Search for the cell housing the specified text and yield its (x, y) center coordinate. 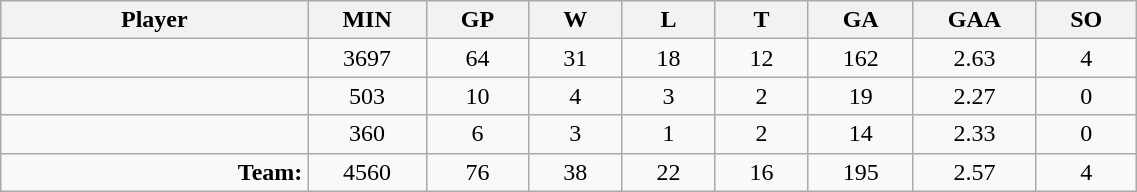
6 (477, 134)
31 (576, 58)
GAA (974, 20)
76 (477, 172)
1 (668, 134)
L (668, 20)
GP (477, 20)
2.27 (974, 96)
503 (367, 96)
MIN (367, 20)
10 (477, 96)
22 (668, 172)
12 (762, 58)
2.33 (974, 134)
Player (154, 20)
14 (860, 134)
19 (860, 96)
38 (576, 172)
W (576, 20)
Team: (154, 172)
T (762, 20)
16 (762, 172)
SO (1086, 20)
2.57 (974, 172)
4560 (367, 172)
360 (367, 134)
2.63 (974, 58)
195 (860, 172)
GA (860, 20)
64 (477, 58)
18 (668, 58)
3697 (367, 58)
162 (860, 58)
